Return the [X, Y] coordinate for the center point of the cell that contains the specified text.  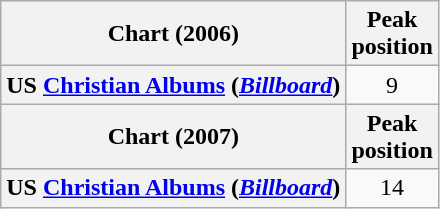
Chart (2007) [174, 136]
9 [392, 85]
14 [392, 188]
Chart (2006) [174, 34]
